Output the (X, Y) coordinate of the center of the cell containing the given text.  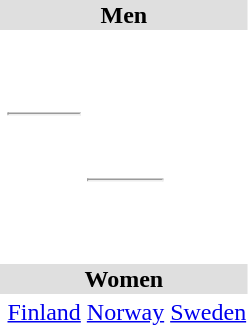
Women (124, 279)
Men (124, 15)
